Search for the cell housing the specified text and yield its [x, y] center coordinate. 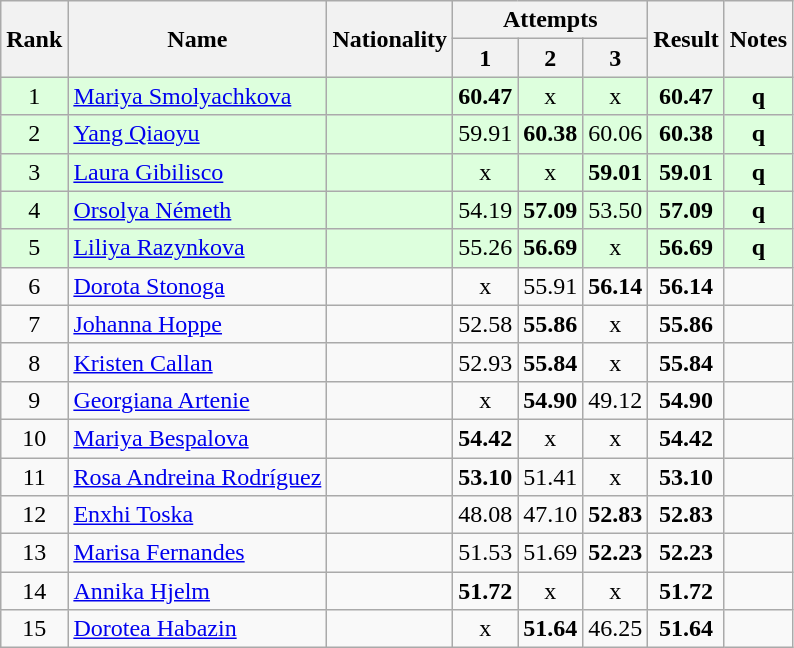
48.08 [486, 515]
Marisa Fernandes [198, 553]
12 [34, 515]
13 [34, 553]
Dorota Stonoga [198, 286]
Annika Hjelm [198, 591]
4 [34, 210]
55.91 [550, 286]
Mariya Bespalova [198, 438]
Notes [758, 39]
7 [34, 324]
Name [198, 39]
Orsolya Németh [198, 210]
8 [34, 362]
49.12 [616, 400]
60.06 [616, 134]
52.93 [486, 362]
9 [34, 400]
10 [34, 438]
Rank [34, 39]
51.69 [550, 553]
6 [34, 286]
Laura Gibilisco [198, 172]
52.58 [486, 324]
Liliya Razynkova [198, 248]
51.53 [486, 553]
Attempts [550, 20]
54.19 [486, 210]
Result [686, 39]
47.10 [550, 515]
Enxhi Toska [198, 515]
11 [34, 477]
55.26 [486, 248]
Nationality [390, 39]
Kristen Callan [198, 362]
5 [34, 248]
51.41 [550, 477]
Mariya Smolyachkova [198, 96]
Rosa Andreina Rodríguez [198, 477]
Georgiana Artenie [198, 400]
53.50 [616, 210]
15 [34, 629]
Dorotea Habazin [198, 629]
14 [34, 591]
59.91 [486, 134]
Johanna Hoppe [198, 324]
Yang Qiaoyu [198, 134]
46.25 [616, 629]
